Locate the cell with the specified text and output its [x, y] center coordinate. 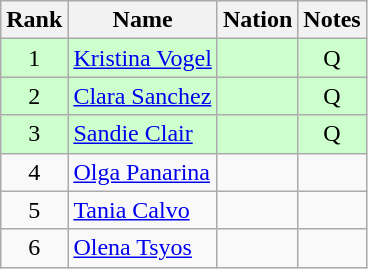
Notes [332, 20]
4 [34, 172]
2 [34, 96]
1 [34, 58]
Nation [257, 20]
5 [34, 210]
Clara Sanchez [143, 96]
Rank [34, 20]
Kristina Vogel [143, 58]
3 [34, 134]
Tania Calvo [143, 210]
Olga Panarina [143, 172]
Sandie Clair [143, 134]
Name [143, 20]
Olena Tsyos [143, 248]
6 [34, 248]
